Detect which cell encompasses the target text, then output its [X, Y] center coordinate. 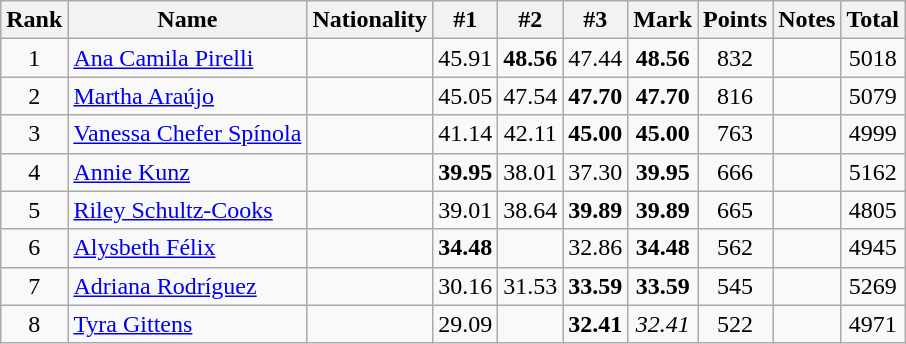
816 [736, 96]
Points [736, 20]
Notes [807, 20]
38.01 [530, 172]
31.53 [530, 286]
41.14 [466, 134]
47.54 [530, 96]
Adriana Rodríguez [188, 286]
#3 [596, 20]
Alysbeth Félix [188, 248]
Annie Kunz [188, 172]
Vanessa Chefer Spínola [188, 134]
Riley Schultz-Cooks [188, 210]
29.09 [466, 324]
8 [34, 324]
32.86 [596, 248]
Mark [663, 20]
522 [736, 324]
4805 [873, 210]
665 [736, 210]
30.16 [466, 286]
Nationality [370, 20]
5 [34, 210]
3 [34, 134]
Name [188, 20]
1 [34, 58]
4 [34, 172]
2 [34, 96]
42.11 [530, 134]
5162 [873, 172]
39.01 [466, 210]
47.44 [596, 58]
Rank [34, 20]
4971 [873, 324]
666 [736, 172]
763 [736, 134]
Martha Araújo [188, 96]
37.30 [596, 172]
5079 [873, 96]
5018 [873, 58]
45.91 [466, 58]
45.05 [466, 96]
Total [873, 20]
6 [34, 248]
832 [736, 58]
5269 [873, 286]
545 [736, 286]
7 [34, 286]
4999 [873, 134]
4945 [873, 248]
#2 [530, 20]
562 [736, 248]
#1 [466, 20]
Ana Camila Pirelli [188, 58]
38.64 [530, 210]
Tyra Gittens [188, 324]
